Determine the [X, Y] coordinate at the center of the cell enclosing the given text.  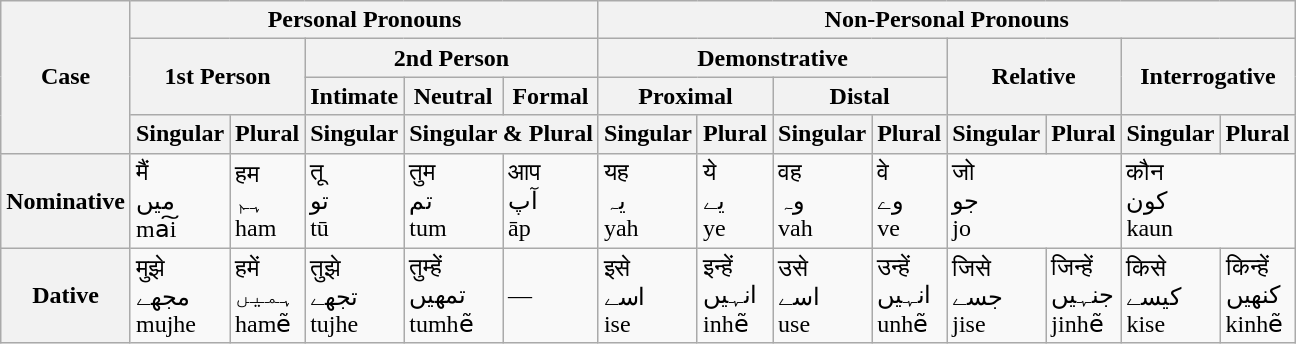
यहیہyah [648, 200]
Case [66, 77]
तुझेتجھےtujhe [354, 296]
मैंمیںma͠i [180, 200]
Neutral [454, 96]
Proximal [685, 96]
Dative [66, 296]
Formal [551, 96]
1st Person [217, 77]
वहوہvah [822, 200]
जिन्हेंجنہیںjinhẽ [1084, 296]
Interrogative [1208, 77]
Singular & Plural [502, 134]
2nd Person [452, 58]
Non-Personal Pronouns [946, 20]
इन्हेंانہیںinhẽ [734, 296]
Relative [1034, 77]
जिसेجسےjise [996, 296]
Intimate [354, 96]
हमہمham [268, 200]
Nominative [66, 200]
वेوےve [910, 200]
Distal [860, 96]
तुमتمtum [454, 200]
किन्हेंکنھیںkinhẽ [1258, 296]
— [551, 296]
Demonstrative [772, 58]
इसेاسےise [648, 296]
जोجوjo [1034, 200]
तुम्हेंتمھیںtumhẽ [454, 296]
कौनکونkaun [1208, 200]
उसेاسےuse [822, 296]
येیےye [734, 200]
किसेکیسےkise [1170, 296]
Personal Pronouns [364, 20]
हमेंہمیںhamẽ [268, 296]
मुझेمجھےmujhe [180, 296]
उन्हेंانہیںunhẽ [910, 296]
तूتوtū [354, 200]
आपآپāp [551, 200]
